Return the (x, y) coordinate for the center point of the cell that contains the specified text.  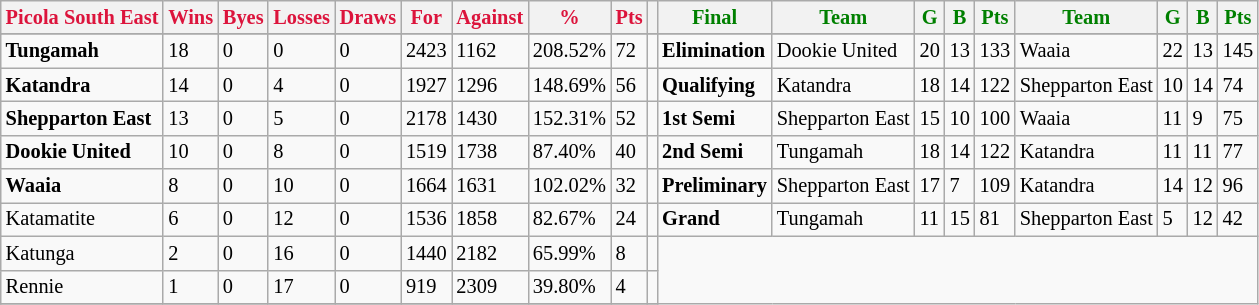
20 (930, 51)
208.52% (570, 51)
1162 (490, 51)
152.31% (570, 118)
133 (995, 51)
102.02% (570, 186)
Rennie (82, 287)
2178 (426, 118)
Grand (714, 219)
1631 (490, 186)
56 (630, 85)
109 (995, 186)
81 (995, 219)
9 (1203, 118)
Katunga (82, 253)
Draws (368, 17)
6 (190, 219)
Losses (301, 17)
22 (1173, 51)
39.80% (570, 287)
72 (630, 51)
96 (1238, 186)
24 (630, 219)
Picola South East (82, 17)
1927 (426, 85)
Byes (243, 17)
74 (1238, 85)
Wins (190, 17)
75 (1238, 118)
77 (1238, 152)
87.40% (570, 152)
1519 (426, 152)
40 (630, 152)
1296 (490, 85)
148.69% (570, 85)
145 (1238, 51)
1430 (490, 118)
1440 (426, 253)
1738 (490, 152)
2nd Semi (714, 152)
Elimination (714, 51)
2423 (426, 51)
1st Semi (714, 118)
Against (490, 17)
82.67% (570, 219)
1536 (426, 219)
100 (995, 118)
919 (426, 287)
65.99% (570, 253)
2182 (490, 253)
Preliminary (714, 186)
2 (190, 253)
Final (714, 17)
1 (190, 287)
% (570, 17)
16 (301, 253)
1664 (426, 186)
1858 (490, 219)
For (426, 17)
32 (630, 186)
Qualifying (714, 85)
Katamatite (82, 219)
52 (630, 118)
7 (960, 186)
2309 (490, 287)
42 (1238, 219)
